Provide the (x, y) coordinate of the cell's center where the given text is located.  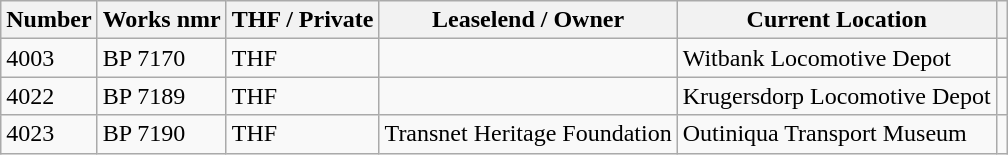
4022 (49, 96)
BP 7189 (162, 96)
4023 (49, 134)
Outiniqua Transport Museum (836, 134)
THF / Private (302, 20)
Number (49, 20)
BP 7190 (162, 134)
Witbank Locomotive Depot (836, 58)
BP 7170 (162, 58)
4003 (49, 58)
Leaselend / Owner (528, 20)
Works nmr (162, 20)
Transnet Heritage Foundation (528, 134)
Krugersdorp Locomotive Depot (836, 96)
Current Location (836, 20)
